Identify which cell holds the provided text, then report its (x, y) central coordinate. 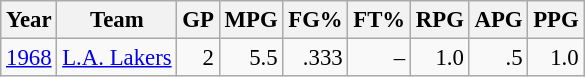
APG (498, 20)
.5 (498, 58)
Year (29, 20)
RPG (440, 20)
FG% (316, 20)
5.5 (251, 58)
MPG (251, 20)
2 (198, 58)
1968 (29, 58)
FT% (380, 20)
GP (198, 20)
.333 (316, 58)
L.A. Lakers (117, 58)
PPG (556, 20)
Team (117, 20)
– (380, 58)
